Detect which cell encompasses the target text, then output its [x, y] center coordinate. 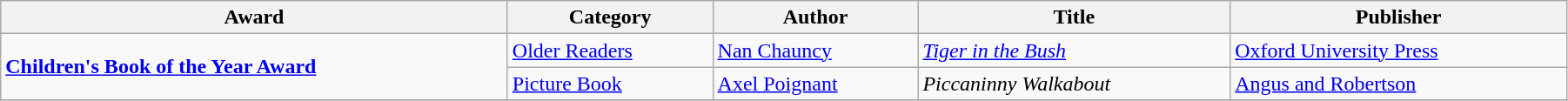
Oxford University Press [1399, 50]
Picture Book [610, 84]
Nan Chauncy [815, 50]
Piccaninny Walkabout [1074, 84]
Axel Poignant [815, 84]
Tiger in the Bush [1074, 50]
Award [254, 17]
Children's Book of the Year Award [254, 67]
Category [610, 17]
Older Readers [610, 50]
Title [1074, 17]
Publisher [1399, 17]
Author [815, 17]
Angus and Robertson [1399, 84]
